Output the [X, Y] coordinate of the center of the cell containing the given text.  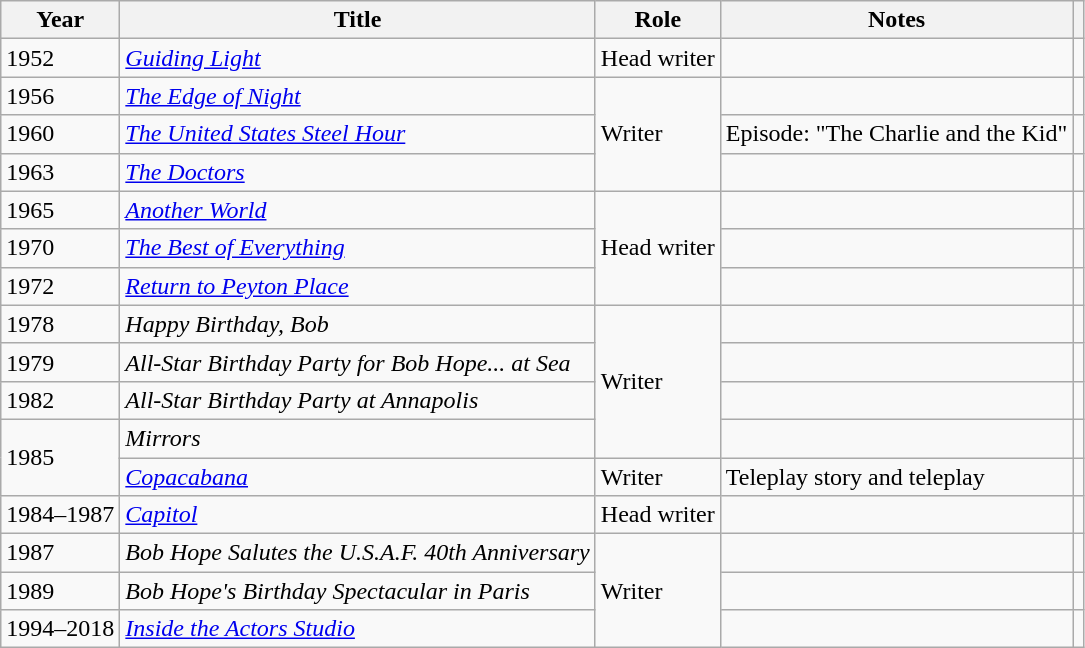
Guiding Light [358, 58]
The Edge of Night [358, 96]
Episode: "The Charlie and the Kid" [896, 134]
Happy Birthday, Bob [358, 324]
1987 [60, 553]
The Best of Everything [358, 248]
1956 [60, 96]
1970 [60, 248]
Teleplay story and teleplay [896, 477]
Return to Peyton Place [358, 286]
1960 [60, 134]
Mirrors [358, 438]
The Doctors [358, 172]
Title [358, 20]
1982 [60, 400]
1985 [60, 457]
1952 [60, 58]
Role [658, 20]
All-Star Birthday Party at Annapolis [358, 400]
Notes [896, 20]
1989 [60, 591]
1979 [60, 362]
Copacabana [358, 477]
1963 [60, 172]
Year [60, 20]
The United States Steel Hour [358, 134]
Another World [358, 210]
1978 [60, 324]
Bob Hope Salutes the U.S.A.F. 40th Anniversary [358, 553]
1965 [60, 210]
Inside the Actors Studio [358, 629]
1994–2018 [60, 629]
1984–1987 [60, 515]
All-Star Birthday Party for Bob Hope... at Sea [358, 362]
1972 [60, 286]
Bob Hope's Birthday Spectacular in Paris [358, 591]
Capitol [358, 515]
